Identify which cell holds the provided text, then report its (X, Y) central coordinate. 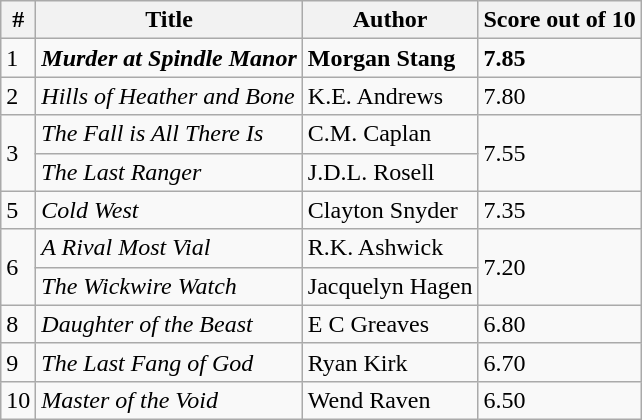
Score out of 10 (560, 20)
6.50 (560, 400)
Wend Raven (390, 400)
Clayton Snyder (390, 210)
The Fall is All There Is (169, 134)
2 (18, 96)
Title (169, 20)
A Rival Most Vial (169, 248)
R.K. Ashwick (390, 248)
6.70 (560, 362)
The Last Ranger (169, 172)
Daughter of the Beast (169, 324)
7.55 (560, 153)
Hills of Heather and Bone (169, 96)
J.D.L. Rosell (390, 172)
C.M. Caplan (390, 134)
Ryan Kirk (390, 362)
1 (18, 58)
The Wickwire Watch (169, 286)
Jacquelyn Hagen (390, 286)
7.35 (560, 210)
Master of the Void (169, 400)
3 (18, 153)
Author (390, 20)
7.85 (560, 58)
Cold West (169, 210)
E C Greaves (390, 324)
9 (18, 362)
Murder at Spindle Manor (169, 58)
7.80 (560, 96)
The Last Fang of God (169, 362)
Morgan Stang (390, 58)
6 (18, 267)
# (18, 20)
5 (18, 210)
6.80 (560, 324)
K.E. Andrews (390, 96)
8 (18, 324)
10 (18, 400)
7.20 (560, 267)
